Scan for the cell matching the given text and deliver its [x, y] coordinate at center. 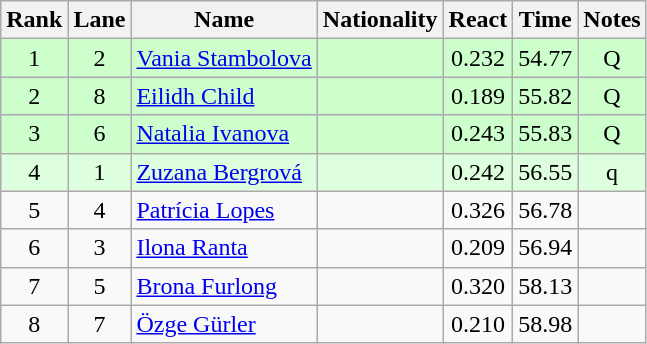
Nationality [380, 20]
0.189 [478, 96]
55.82 [546, 96]
0.320 [478, 286]
0.326 [478, 210]
0.243 [478, 134]
56.94 [546, 248]
Patrícia Lopes [224, 210]
Brona Furlong [224, 286]
58.13 [546, 286]
0.209 [478, 248]
Zuzana Bergrová [224, 172]
q [612, 172]
0.242 [478, 172]
56.55 [546, 172]
55.83 [546, 134]
58.98 [546, 324]
Natalia Ivanova [224, 134]
Ilona Ranta [224, 248]
Notes [612, 20]
54.77 [546, 58]
0.232 [478, 58]
Vania Stambolova [224, 58]
Rank [34, 20]
56.78 [546, 210]
Özge Gürler [224, 324]
Eilidh Child [224, 96]
Name [224, 20]
React [478, 20]
Lane [100, 20]
Time [546, 20]
0.210 [478, 324]
